Output the (X, Y) coordinate of the center of the cell containing the given text.  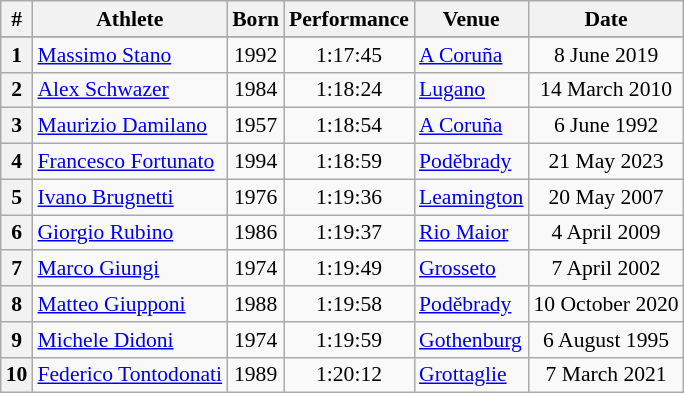
Marco Giungi (130, 269)
# (17, 19)
1:20:12 (349, 375)
1:18:54 (349, 126)
Lugano (471, 90)
14 March 2010 (606, 90)
7 (17, 269)
1986 (256, 233)
Performance (349, 19)
Massimo Stano (130, 55)
4 (17, 162)
Maurizio Damilano (130, 126)
1:17:45 (349, 55)
1:18:59 (349, 162)
8 June 2019 (606, 55)
7 April 2002 (606, 269)
1994 (256, 162)
Michele Didoni (130, 340)
4 April 2009 (606, 233)
1:19:37 (349, 233)
6 (17, 233)
1:19:36 (349, 197)
1:19:59 (349, 340)
8 (17, 304)
Rio Maior (471, 233)
1984 (256, 90)
3 (17, 126)
1957 (256, 126)
20 May 2007 (606, 197)
Giorgio Rubino (130, 233)
Grosseto (471, 269)
Alex Schwazer (130, 90)
1989 (256, 375)
10 October 2020 (606, 304)
Ivano Brugnetti (130, 197)
1:18:24 (349, 90)
Federico Tontodonati (130, 375)
10 (17, 375)
1:19:58 (349, 304)
Grottaglie (471, 375)
21 May 2023 (606, 162)
1992 (256, 55)
Venue (471, 19)
Date (606, 19)
1:19:49 (349, 269)
5 (17, 197)
Francesco Fortunato (130, 162)
Leamington (471, 197)
1988 (256, 304)
1976 (256, 197)
Athlete (130, 19)
2 (17, 90)
Gothenburg (471, 340)
7 March 2021 (606, 375)
Matteo Giupponi (130, 304)
Born (256, 19)
1 (17, 55)
6 June 1992 (606, 126)
9 (17, 340)
6 August 1995 (606, 340)
